Search for the cell housing the specified text and yield its [x, y] center coordinate. 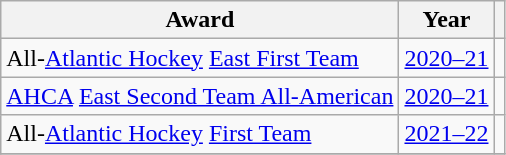
Year [446, 20]
Award [200, 20]
AHCA East Second Team All-American [200, 96]
All-Atlantic Hockey First Team [200, 134]
2021–22 [446, 134]
All-Atlantic Hockey East First Team [200, 58]
